Pinpoint the cell where the given text exists, returning its [x, y] midpoint coordinate. 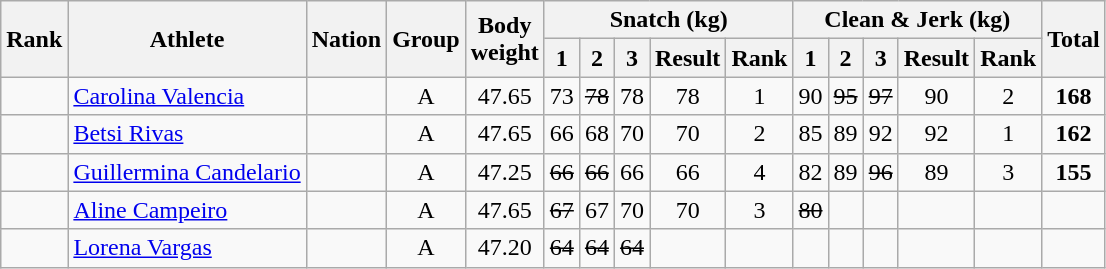
Athlete [187, 39]
Nation [346, 39]
47.25 [504, 172]
68 [596, 134]
85 [810, 134]
Aline Campeiro [187, 210]
168 [1074, 96]
162 [1074, 134]
97 [880, 96]
155 [1074, 172]
Snatch (kg) [668, 20]
47.20 [504, 248]
73 [562, 96]
Betsi Rivas [187, 134]
Bodyweight [504, 39]
95 [846, 96]
80 [810, 210]
Group [426, 39]
Guillermina Candelario [187, 172]
82 [810, 172]
96 [880, 172]
Lorena Vargas [187, 248]
Carolina Valencia [187, 96]
Clean & Jerk (kg) [918, 20]
Total [1074, 39]
4 [760, 172]
